Return (X, Y) of the center of cell containing provided text 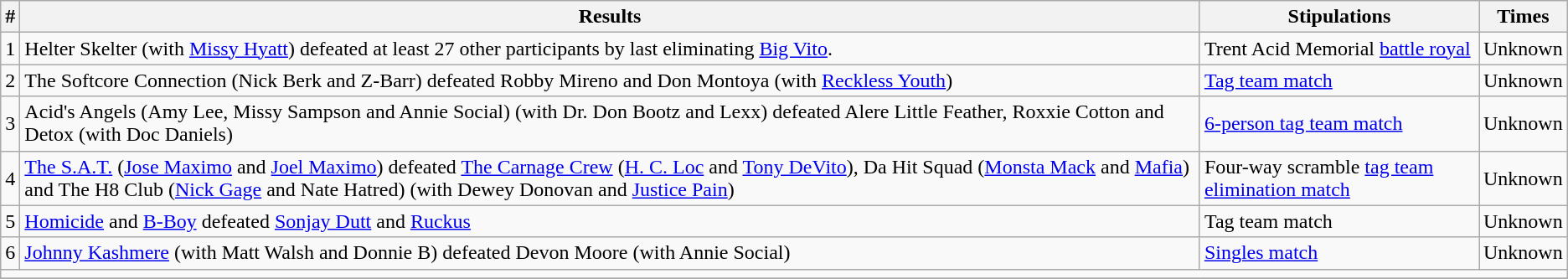
The Softcore Connection (Nick Berk and Z-Barr) defeated Robby Mireno and Don Montoya (with Reckless Youth) (610, 80)
4 (10, 178)
Results (610, 17)
# (10, 17)
Homicide and B-Boy defeated Sonjay Dutt and Ruckus (610, 221)
6 (10, 253)
Trent Acid Memorial battle royal (1338, 49)
Four-way scramble tag team elimination match (1338, 178)
Singles match (1338, 253)
2 (10, 80)
Times (1524, 17)
5 (10, 221)
1 (10, 49)
Helter Skelter (with Missy Hyatt) defeated at least 27 other participants by last eliminating Big Vito. (610, 49)
6-person tag team match (1338, 124)
Johnny Kashmere (with Matt Walsh and Donnie B) defeated Devon Moore (with Annie Social) (610, 253)
Stipulations (1338, 17)
3 (10, 124)
